Locate the cell with the specified text and output its [x, y] center coordinate. 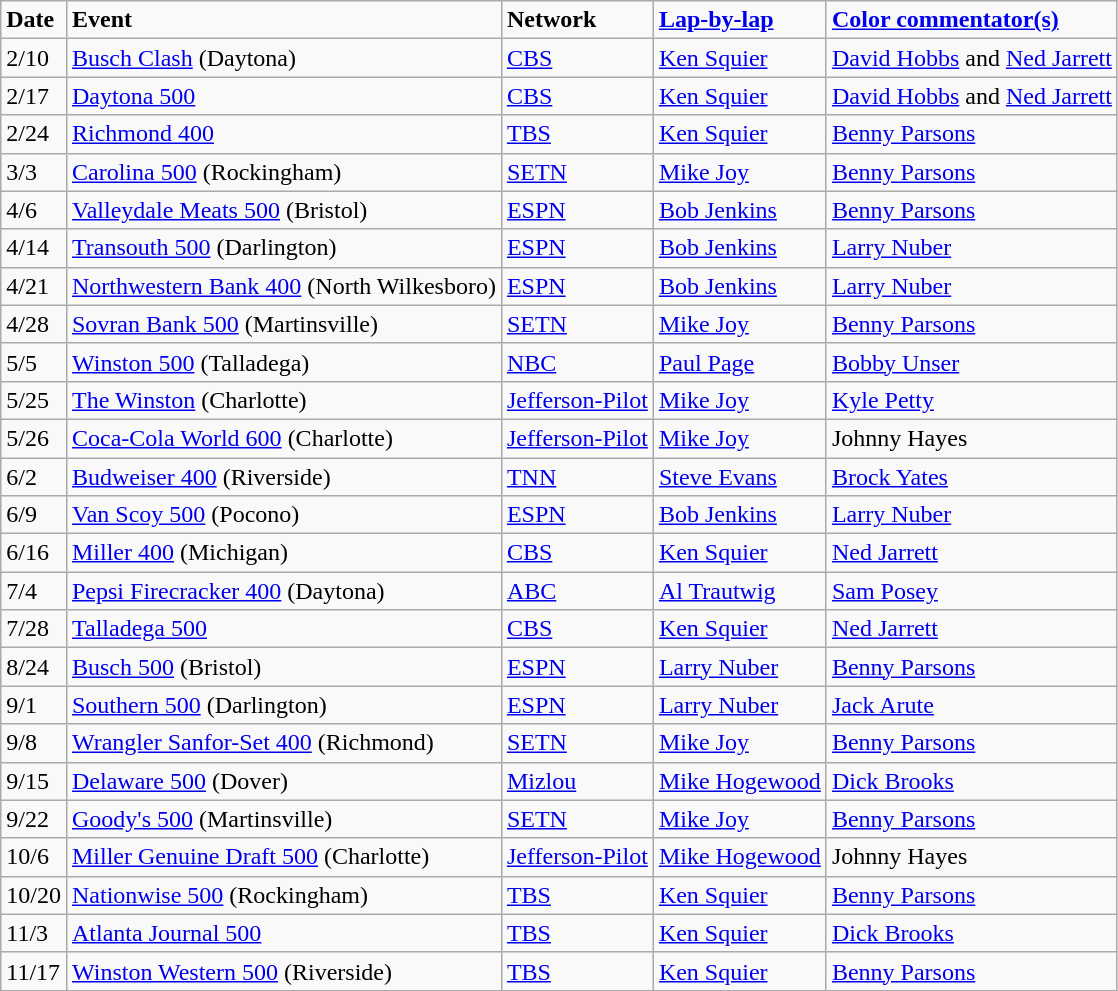
Steve Evans [740, 477]
5/25 [34, 400]
Sovran Bank 500 (Martinsville) [284, 324]
Atlanta Journal 500 [284, 933]
Lap-by-lap [740, 20]
Winston Western 500 (Riverside) [284, 971]
The Winston (Charlotte) [284, 400]
Date [34, 20]
Sam Posey [972, 591]
2/17 [34, 96]
Color commentator(s) [972, 20]
10/20 [34, 895]
Richmond 400 [284, 134]
Paul Page [740, 362]
Winston 500 (Talladega) [284, 362]
11/17 [34, 971]
6/2 [34, 477]
4/14 [34, 248]
7/4 [34, 591]
4/21 [34, 286]
Southern 500 (Darlington) [284, 705]
Mizlou [577, 781]
9/15 [34, 781]
Al Trautwig [740, 591]
Van Scoy 500 (Pocono) [284, 515]
Bobby Unser [972, 362]
5/26 [34, 438]
3/3 [34, 172]
6/16 [34, 553]
Talladega 500 [284, 629]
Pepsi Firecracker 400 (Daytona) [284, 591]
2/24 [34, 134]
Jack Arute [972, 705]
Northwestern Bank 400 (North Wilkesboro) [284, 286]
Valleydale Meats 500 (Bristol) [284, 210]
Event [284, 20]
Kyle Petty [972, 400]
Carolina 500 (Rockingham) [284, 172]
Nationwise 500 (Rockingham) [284, 895]
4/28 [34, 324]
Miller Genuine Draft 500 (Charlotte) [284, 857]
9/8 [34, 743]
ABC [577, 591]
Wrangler Sanfor-Set 400 (Richmond) [284, 743]
TNN [577, 477]
8/24 [34, 667]
Daytona 500 [284, 96]
10/6 [34, 857]
Network [577, 20]
Budweiser 400 (Riverside) [284, 477]
Brock Yates [972, 477]
Transouth 500 (Darlington) [284, 248]
NBC [577, 362]
5/5 [34, 362]
2/10 [34, 58]
Miller 400 (Michigan) [284, 553]
Busch Clash (Daytona) [284, 58]
11/3 [34, 933]
Coca-Cola World 600 (Charlotte) [284, 438]
9/22 [34, 819]
9/1 [34, 705]
Busch 500 (Bristol) [284, 667]
4/6 [34, 210]
6/9 [34, 515]
Goody's 500 (Martinsville) [284, 819]
Delaware 500 (Dover) [284, 781]
7/28 [34, 629]
